Locate the cell with the specified text and output its (X, Y) center coordinate. 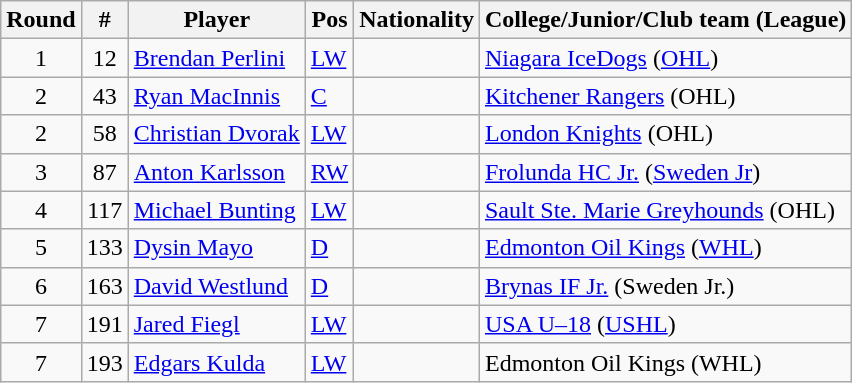
87 (104, 172)
163 (104, 286)
Niagara IceDogs (OHL) (665, 58)
Kitchener Rangers (OHL) (665, 96)
12 (104, 58)
Christian Dvorak (216, 134)
191 (104, 324)
Ryan MacInnis (216, 96)
Michael Bunting (216, 210)
5 (41, 248)
Nationality (417, 20)
David Westlund (216, 286)
Player (216, 20)
Dysin Mayo (216, 248)
Edgars Kulda (216, 362)
RW (329, 172)
43 (104, 96)
Brendan Perlini (216, 58)
# (104, 20)
Round (41, 20)
3 (41, 172)
1 (41, 58)
Sault Ste. Marie Greyhounds (OHL) (665, 210)
C (329, 96)
6 (41, 286)
Brynas IF Jr. (Sweden Jr.) (665, 286)
Anton Karlsson (216, 172)
4 (41, 210)
133 (104, 248)
College/Junior/Club team (League) (665, 20)
USA U–18 (USHL) (665, 324)
London Knights (OHL) (665, 134)
Pos (329, 20)
193 (104, 362)
58 (104, 134)
Jared Fiegl (216, 324)
Frolunda HC Jr. (Sweden Jr) (665, 172)
117 (104, 210)
